Return the (X, Y) coordinate for the center point of the cell that contains the specified text.  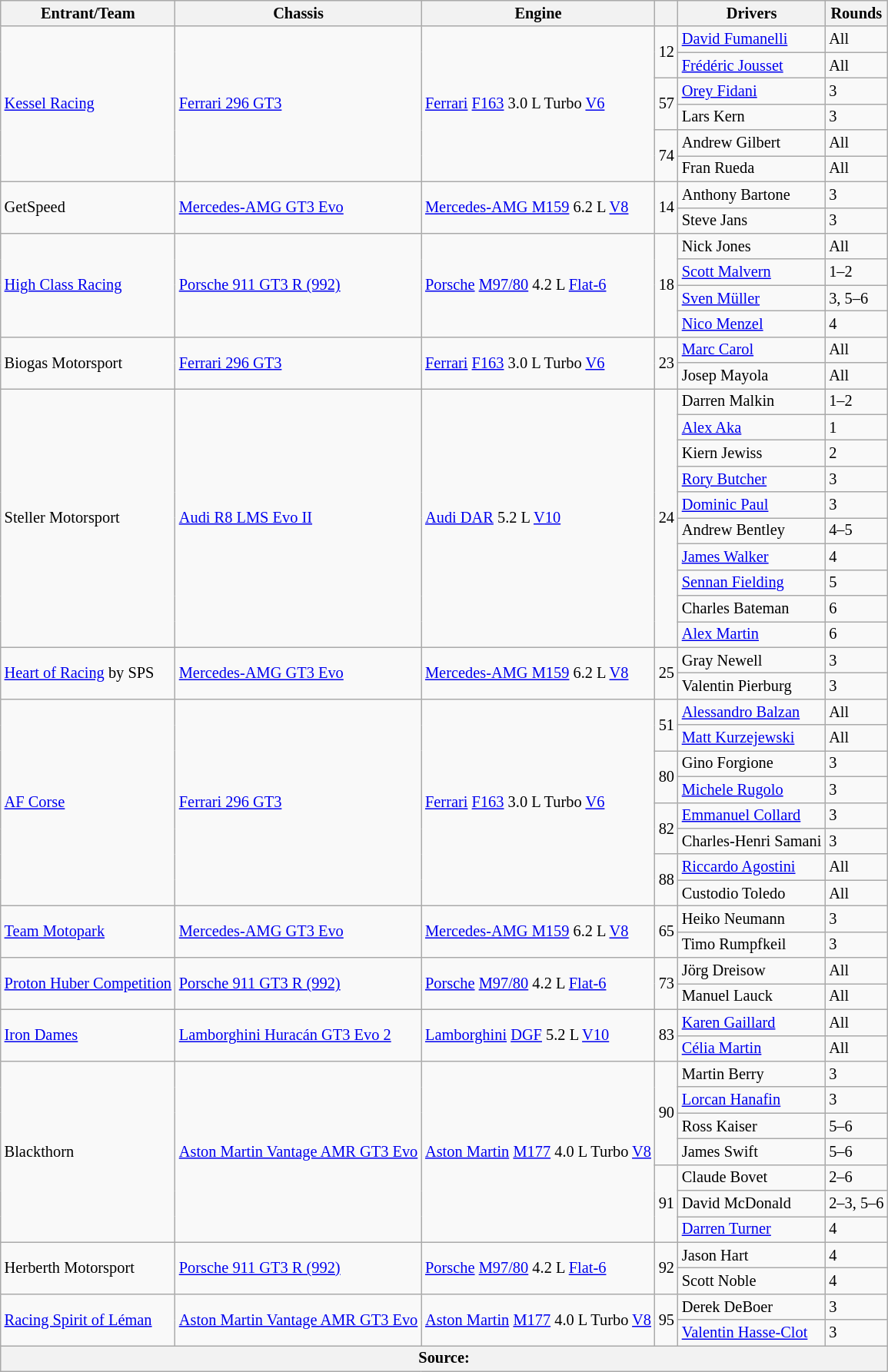
Marc Carol (752, 350)
Gino Forgione (752, 763)
Darren Malkin (752, 401)
Heiko Neumann (752, 919)
Dominic Paul (752, 505)
Herberth Motorsport (88, 1268)
88 (667, 879)
Steller Motorsport (88, 518)
Gray Newell (752, 660)
James Walker (752, 556)
Alex Aka (752, 427)
Jason Hart (752, 1255)
Josep Mayola (752, 376)
24 (667, 518)
Charles-Henri Samani (752, 841)
Alessandro Balzan (752, 712)
2–6 (856, 1178)
Darren Turner (752, 1229)
Lamborghini Huracán GT3 Evo 2 (298, 1035)
Sennan Fielding (752, 583)
Engine (538, 13)
Source: (444, 1358)
Proton Huber Competition (88, 984)
25 (667, 673)
GetSpeed (88, 208)
Biogas Motorsport (88, 363)
73 (667, 984)
Derek DeBoer (752, 1307)
14 (667, 208)
4–5 (856, 530)
Riccardo Agostini (752, 867)
Andrew Gilbert (752, 143)
Audi R8 LMS Evo II (298, 518)
Matt Kurzejewski (752, 738)
82 (667, 829)
Chassis (298, 13)
Lorcan Hanafin (752, 1100)
Orey Fidani (752, 91)
5 (856, 583)
Kessel Racing (88, 104)
Claude Bovet (752, 1178)
Lamborghini DGF 5.2 L V10 (538, 1035)
Andrew Bentley (752, 530)
74 (667, 155)
Nico Menzel (752, 324)
Valentin Hasse-Clot (752, 1333)
83 (667, 1035)
65 (667, 932)
Valentin Pierburg (752, 686)
2–3, 5–6 (856, 1204)
Ross Kaiser (752, 1126)
Martin Berry (752, 1074)
Sven Müller (752, 298)
Nick Jones (752, 246)
91 (667, 1204)
Kiern Jewiss (752, 453)
2 (856, 453)
Steve Jans (752, 221)
AF Corse (88, 802)
Rory Butcher (752, 479)
Emmanuel Collard (752, 816)
Scott Malvern (752, 272)
High Class Racing (88, 284)
Drivers (752, 13)
12 (667, 52)
Heart of Racing by SPS (88, 673)
51 (667, 724)
92 (667, 1268)
3, 5–6 (856, 298)
Racing Spirit of Léman (88, 1319)
Iron Dames (88, 1035)
Frédéric Jousset (752, 65)
1 (856, 427)
18 (667, 284)
80 (667, 776)
James Swift (752, 1151)
Team Motopark (88, 932)
Entrant/Team (88, 13)
Jörg Dreisow (752, 971)
Audi DAR 5.2 L V10 (538, 518)
Fran Rueda (752, 168)
David Fumanelli (752, 39)
Timo Rumpfkeil (752, 945)
Alex Martin (752, 634)
57 (667, 103)
Blackthorn (88, 1151)
David McDonald (752, 1204)
Scott Noble (752, 1281)
Anthony Bartone (752, 194)
Manuel Lauck (752, 996)
Karen Gaillard (752, 1022)
Célia Martin (752, 1048)
90 (667, 1113)
Michele Rugolo (752, 789)
Custodio Toledo (752, 893)
Lars Kern (752, 117)
95 (667, 1319)
Charles Bateman (752, 608)
23 (667, 363)
Rounds (856, 13)
